Detect which cell encompasses the target text, then output its [x, y] center coordinate. 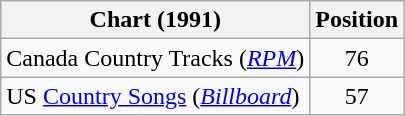
US Country Songs (Billboard) [156, 96]
Chart (1991) [156, 20]
Position [357, 20]
76 [357, 58]
57 [357, 96]
Canada Country Tracks (RPM) [156, 58]
